Determine the [x, y] coordinate at the center of the cell enclosing the given text.  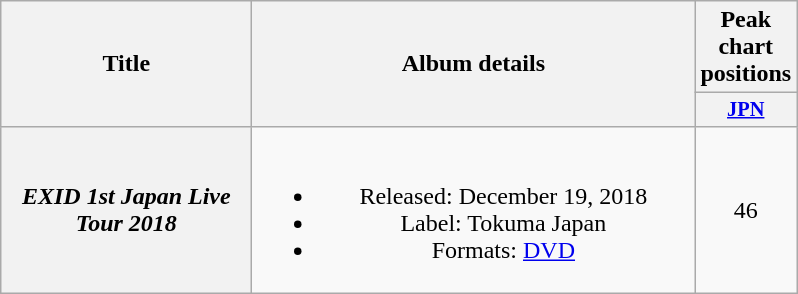
46 [746, 210]
EXID 1st Japan Live Tour 2018 [126, 210]
Released: December 19, 2018Label: Tokuma JapanFormats: DVD [474, 210]
Title [126, 64]
Peak chart positions [746, 47]
JPN [746, 110]
Album details [474, 64]
